Search for the cell housing the specified text and yield its [X, Y] center coordinate. 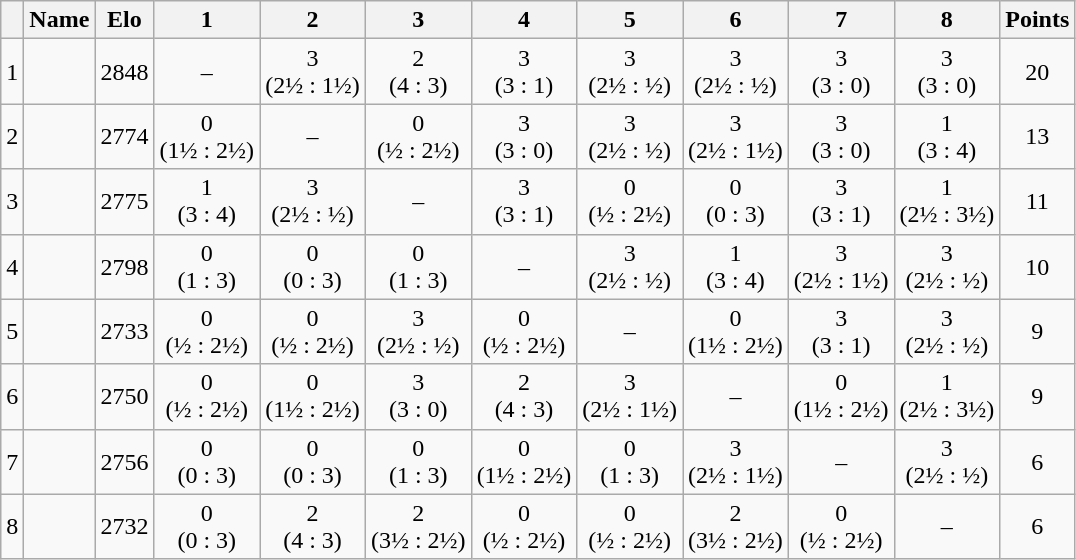
Name [60, 20]
2775 [124, 202]
2733 [124, 332]
Elo [124, 20]
20 [1038, 72]
2848 [124, 72]
2732 [124, 526]
11 [1038, 202]
10 [1038, 266]
2756 [124, 462]
2774 [124, 136]
2798 [124, 266]
Points [1038, 20]
2750 [124, 396]
13 [1038, 136]
